For the text-containing cell, return its midpoint in [x, y] coordinate format. 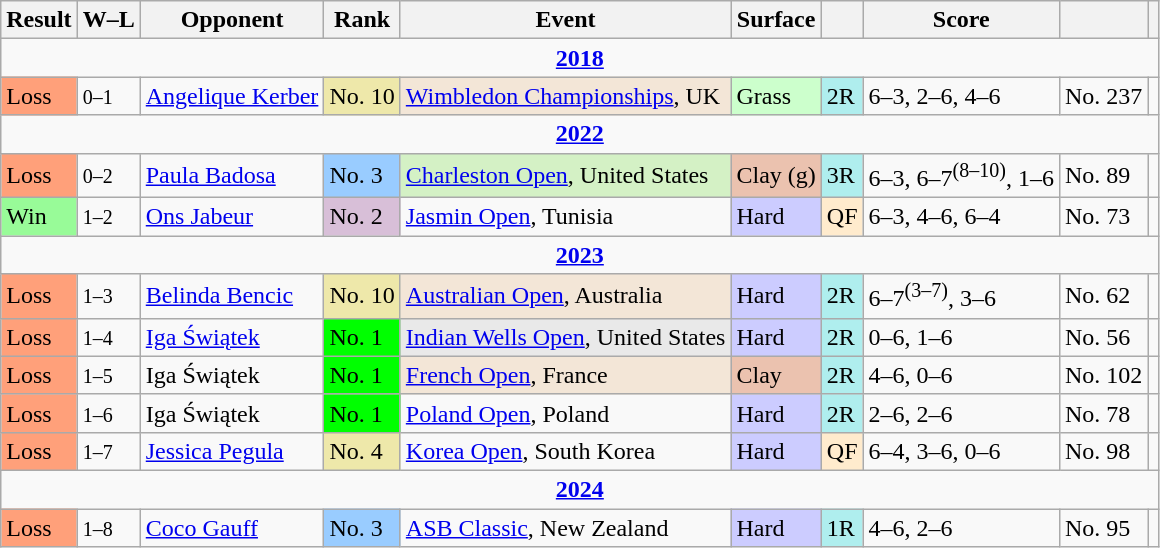
2023 [580, 255]
0–6, 1–6 [961, 337]
Rank [362, 20]
6–7(3–7), 3–6 [961, 296]
Indian Wells Open, United States [566, 337]
Ons Jabeur [232, 217]
Clay [776, 375]
0–2 [108, 176]
No. 2 [362, 217]
Jasmin Open, Tunisia [566, 217]
2018 [580, 58]
2022 [580, 134]
No. 95 [1103, 528]
Australian Open, Australia [566, 296]
Clay (g) [776, 176]
Wimbledon Championships, UK [566, 96]
No. 62 [1103, 296]
ASB Classic, New Zealand [566, 528]
1–7 [108, 451]
Angelique Kerber [232, 96]
6–3, 6–7(8–10), 1–6 [961, 176]
Surface [776, 20]
No. 89 [1103, 176]
Coco Gauff [232, 528]
1–8 [108, 528]
Event [566, 20]
French Open, France [566, 375]
Paula Badosa [232, 176]
No. 102 [1103, 375]
1–2 [108, 217]
4–6, 0–6 [961, 375]
Opponent [232, 20]
1–5 [108, 375]
6–3, 4–6, 6–4 [961, 217]
Belinda Bencic [232, 296]
6–4, 3–6, 0–6 [961, 451]
W–L [108, 20]
Win [39, 217]
1–4 [108, 337]
Poland Open, Poland [566, 413]
No. 98 [1103, 451]
4–6, 2–6 [961, 528]
2024 [580, 489]
No. 4 [362, 451]
Result [39, 20]
No. 237 [1103, 96]
2–6, 2–6 [961, 413]
Korea Open, South Korea [566, 451]
No. 73 [1103, 217]
1R [842, 528]
1–3 [108, 296]
1–6 [108, 413]
No. 56 [1103, 337]
Score [961, 20]
0–1 [108, 96]
Grass [776, 96]
3R [842, 176]
Charleston Open, United States [566, 176]
6–3, 2–6, 4–6 [961, 96]
Jessica Pegula [232, 451]
No. 78 [1103, 413]
